For the text-containing cell, return its midpoint in [x, y] coordinate format. 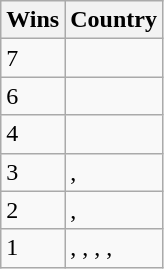
3 [33, 172]
, , , , [114, 248]
4 [33, 134]
6 [33, 96]
2 [33, 210]
7 [33, 58]
1 [33, 248]
Country [114, 20]
Wins [33, 20]
